From the cell containing the given text, extract its center point as (x, y) coordinate. 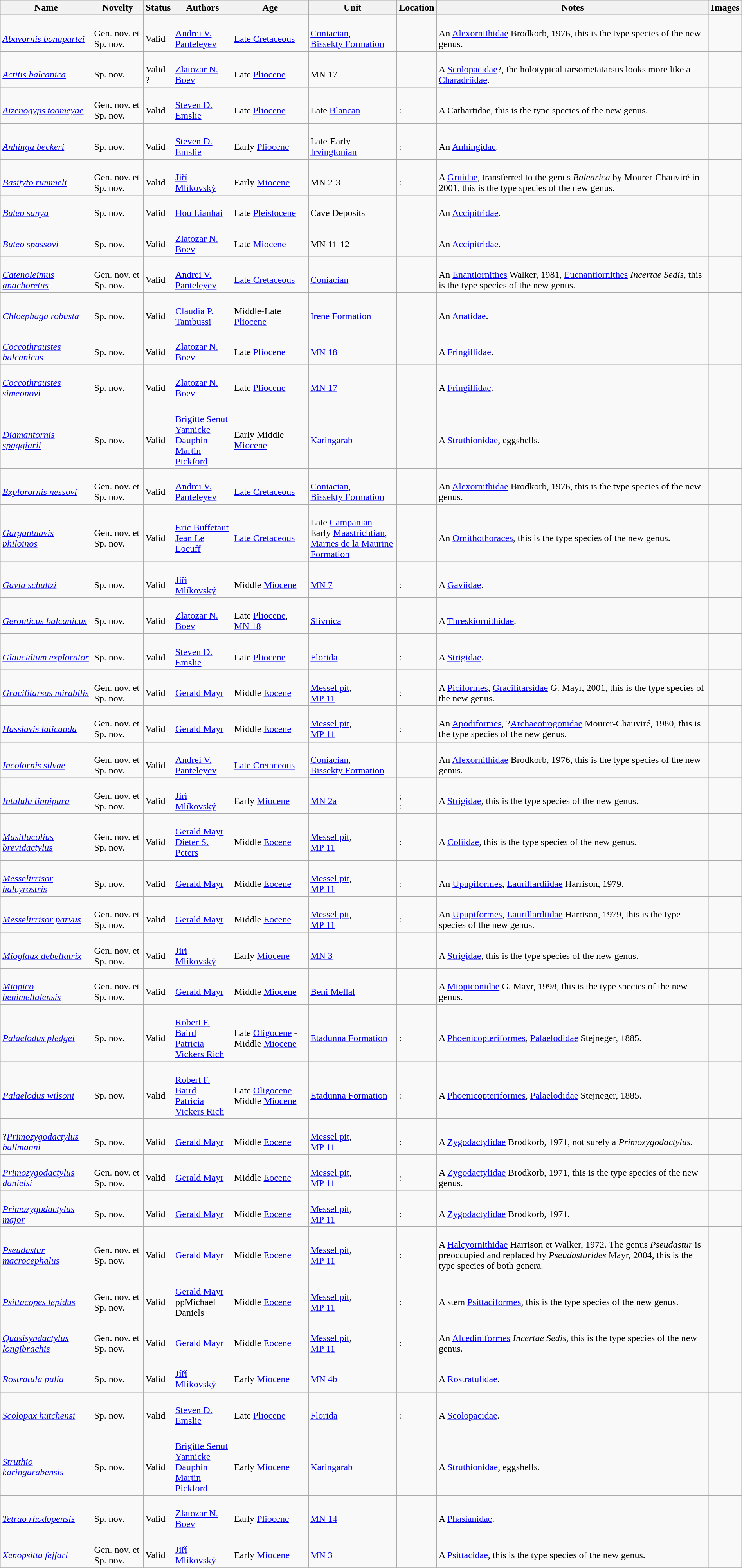
Buteo sanya (46, 208)
Quasisyndactylus longibrachis (46, 1338)
An Anhingidae. (572, 141)
Gavia schultzi (46, 580)
An Ornithothoraces, this is the type species of the new genus. (572, 533)
Coccothraustes balcanicus (46, 347)
A Scolopacidae. (572, 1410)
A Zygodactylidae Brodkorb, 1971, not surely a Primozygodactylus. (572, 1137)
Glaucidium explorator (46, 652)
Anhinga beckeri (46, 141)
Location (417, 8)
Jíří Mlíkovský (202, 1374)
A Psittacidae, this is the type species of the new genus. (572, 1550)
Notes (572, 8)
Struthio karingarabensis (46, 1462)
A Scolopacidae?, the holotypical tarsometatarsus looks more like a Charadriidae. (572, 69)
Gerald MayrppMichael Daniels (202, 1296)
Primozygodactylus major (46, 1209)
Unit (353, 8)
A stem Psittaciformes, this is the type species of the new genus. (572, 1296)
Messelirrisor parvus (46, 914)
Abavornis bonapartei (46, 33)
Late-Early Irvingtonian (353, 141)
A Phasianidae. (572, 1514)
A Gaviidae. (572, 580)
Pseudastur macrocephalus (46, 1250)
Mioglaux debellatrix (46, 950)
Authors (202, 8)
Coccothraustes simeonovi (46, 383)
Late Pleistocene (270, 208)
Xenopsitta fejfari (46, 1550)
Middle-Late Pliocene (270, 311)
Novelty (117, 8)
A Zygodactylidae Brodkorb, 1971. (572, 1209)
Late Campanian-Early Maastrichtian,Marnes de la Maurine Formation (353, 533)
Chloephaga robusta (46, 311)
Images (725, 8)
Valid ? (158, 69)
Claudia P. Tambussi (202, 311)
MN 2-3 (353, 177)
An Anatidae. (572, 311)
Hassiavis laticauda (46, 724)
Slivnica (353, 616)
Gerald MayrDieter S. Peters (202, 837)
Tetrao rhodopensis (46, 1514)
Cave Deposits (353, 208)
Incolornis silvae (46, 760)
Late Pliocene,MN 18 (270, 616)
Gargantuavis philoinos (46, 533)
Rostratula pulia (46, 1374)
Eric BuffetautJean Le Loeuff (202, 533)
Beni Mellal (353, 986)
Late Blancan (353, 105)
?Primozygodactylus ballmanni (46, 1137)
MN 11-12 (353, 239)
Aizenogyps toomeyae (46, 105)
;: (417, 796)
A Miopiconidae G. Mayr, 1998, this is the type species of the new genus. (572, 986)
An Upupiformes, Laurillardiidae Harrison, 1979, this is the type species of the new genus. (572, 914)
An Upupiformes, Laurillardiidae Harrison, 1979. (572, 878)
A Strigidae. (572, 652)
MN 14 (353, 1514)
A Cathartidae, this is the type species of the new genus. (572, 105)
Hou Lianhai (202, 208)
Palaelodus pledgei (46, 1033)
Masillacolius brevidactylus (46, 837)
Palaelodus wilsoni (46, 1090)
MN 7 (353, 580)
Late Miocene (270, 239)
A Zygodactylidae Brodkorb, 1971, this is the type species of the new genus. (572, 1173)
Age (270, 8)
Early Middle Miocene (270, 434)
A Threskiornithidae. (572, 616)
Explorornis nessovi (46, 487)
A Piciformes, Gracilitarsidae G. Mayr, 2001, this is the type species of the new genus. (572, 688)
Irene Formation (353, 311)
Status (158, 8)
Geronticus balcanicus (46, 616)
Intulula tinnipara (46, 796)
Scolopax hutchensi (46, 1410)
Catenoleimus anachoretus (46, 275)
Diamantornis spaggiarii (46, 434)
Buteo spassovi (46, 239)
A Gruidae, transferred to the genus Balearica by Mourer-Chauviré in 2001, this is the type species of the new genus. (572, 177)
Gracilitarsus mirabilis (46, 688)
Name (46, 8)
Actitis balcanica (46, 69)
Basityto rummeli (46, 177)
Miopico benimellalensis (46, 986)
Primozygodactylus danielsi (46, 1173)
MN 18 (353, 347)
MN 2a (353, 796)
MN 4b (353, 1374)
An Enantiornithes Walker, 1981, Euenantiornithes Incertae Sedis, this is the type species of the new genus. (572, 275)
Coniacian (353, 275)
An Apodiformes, ?Archaeotrogonidae Mourer-Chauviré, 1980, this is the type species of the new genus. (572, 724)
An Alcediniformes Incertae Sedis, this is the type species of the new genus. (572, 1338)
A Coliidae, this is the type species of the new genus. (572, 837)
A Rostratulidae. (572, 1374)
Psittacopes lepidus (46, 1296)
Messelirrisor halcyrostris (46, 878)
